Return [x, y] of the center of cell containing provided text 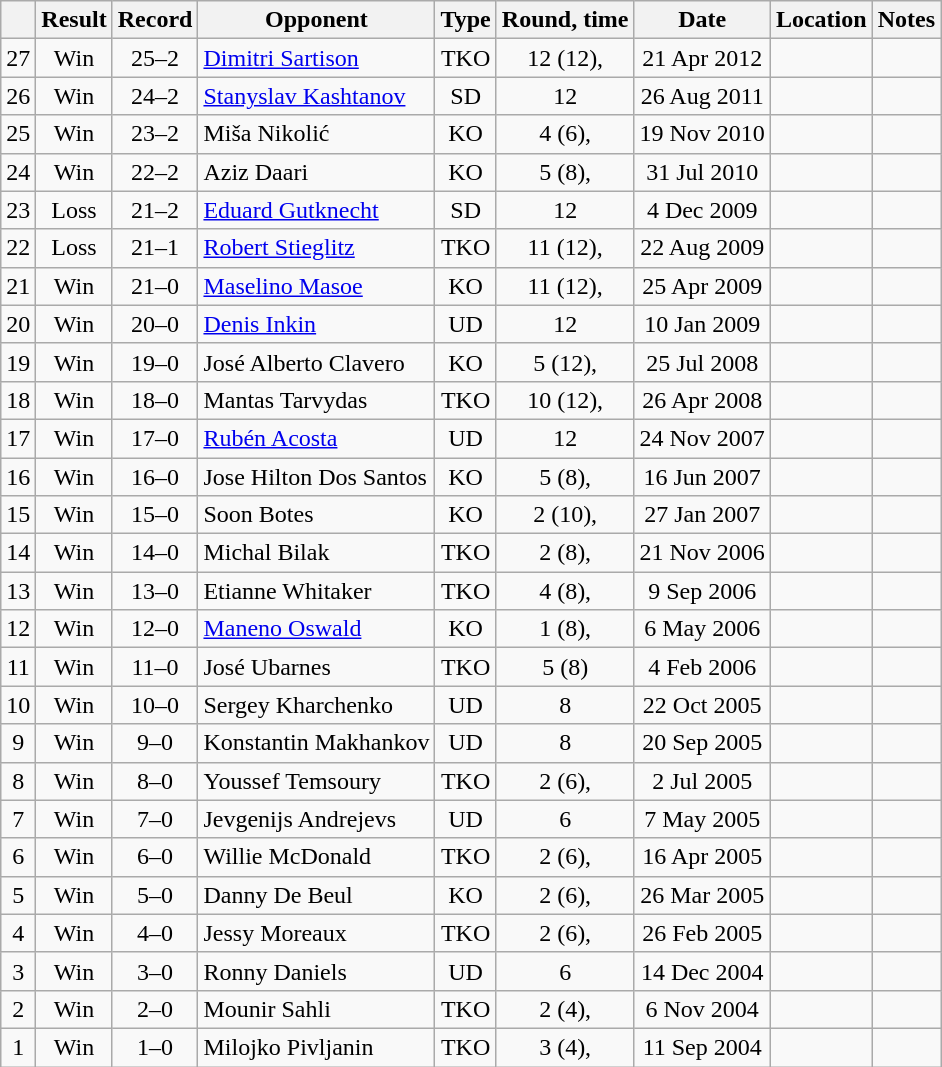
25 Jul 2008 [702, 362]
Eduard Gutknecht [316, 210]
12 (12), [565, 58]
21 [18, 286]
11–0 [155, 667]
19 Nov 2010 [702, 134]
Jevgenijs Andrejevs [316, 819]
Record [155, 20]
10–0 [155, 705]
20–0 [155, 324]
11 Sep 2004 [702, 1047]
21–0 [155, 286]
8–0 [155, 781]
Danny De Beul [316, 895]
Miša Nikolić [316, 134]
Notes [906, 20]
18 [18, 400]
José Alberto Clavero [316, 362]
7 [18, 819]
14–0 [155, 553]
5 (12), [565, 362]
11 [18, 667]
26 Feb 2005 [702, 933]
1 [18, 1047]
6 Nov 2004 [702, 1009]
10 (12), [565, 400]
16 Jun 2007 [702, 477]
Etianne Whitaker [316, 591]
26 Aug 2011 [702, 96]
16 Apr 2005 [702, 857]
25 [18, 134]
22 [18, 248]
24–2 [155, 96]
26 Apr 2008 [702, 400]
27 Jan 2007 [702, 515]
31 Jul 2010 [702, 172]
24 Nov 2007 [702, 438]
Round, time [565, 20]
2 Jul 2005 [702, 781]
26 Mar 2005 [702, 895]
9–0 [155, 743]
13–0 [155, 591]
Rubén Acosta [316, 438]
20 [18, 324]
9 [18, 743]
Willie McDonald [316, 857]
4 Dec 2009 [702, 210]
Mounir Sahli [316, 1009]
Type [466, 20]
15 [18, 515]
26 [18, 96]
14 Dec 2004 [702, 971]
18–0 [155, 400]
23–2 [155, 134]
Stanyslav Kashtanov [316, 96]
13 [18, 591]
2 (8), [565, 553]
Youssef Temsoury [316, 781]
16 [18, 477]
Aziz Daari [316, 172]
25–2 [155, 58]
3 [18, 971]
Maselino Masoe [316, 286]
3–0 [155, 971]
21 Apr 2012 [702, 58]
Jose Hilton Dos Santos [316, 477]
2 (10), [565, 515]
20 Sep 2005 [702, 743]
Denis Inkin [316, 324]
José Ubarnes [316, 667]
Robert Stieglitz [316, 248]
24 [18, 172]
9 Sep 2006 [702, 591]
2–0 [155, 1009]
Opponent [316, 20]
4 Feb 2006 [702, 667]
16–0 [155, 477]
12–0 [155, 629]
Date [702, 20]
1–0 [155, 1047]
5–0 [155, 895]
21 Nov 2006 [702, 553]
Ronny Daniels [316, 971]
1 (8), [565, 629]
15–0 [155, 515]
2 (4), [565, 1009]
22 Aug 2009 [702, 248]
22–2 [155, 172]
14 [18, 553]
4 (8), [565, 591]
21–2 [155, 210]
21–1 [155, 248]
Soon Botes [316, 515]
7–0 [155, 819]
5 (8) [565, 667]
Location [821, 20]
4–0 [155, 933]
Result [74, 20]
4 (6), [565, 134]
5 [18, 895]
10 [18, 705]
27 [18, 58]
Jessy Moreaux [316, 933]
19 [18, 362]
6–0 [155, 857]
7 May 2005 [702, 819]
Konstantin Makhankov [316, 743]
Milojko Pivljanin [316, 1047]
10 Jan 2009 [702, 324]
2 [18, 1009]
3 (4), [565, 1047]
Maneno Oswald [316, 629]
17–0 [155, 438]
Dimitri Sartison [316, 58]
6 May 2006 [702, 629]
Michal Bilak [316, 553]
23 [18, 210]
19–0 [155, 362]
22 Oct 2005 [702, 705]
25 Apr 2009 [702, 286]
Mantas Tarvydas [316, 400]
17 [18, 438]
4 [18, 933]
Sergey Kharchenko [316, 705]
